Search for the cell housing the specified text and yield its [x, y] center coordinate. 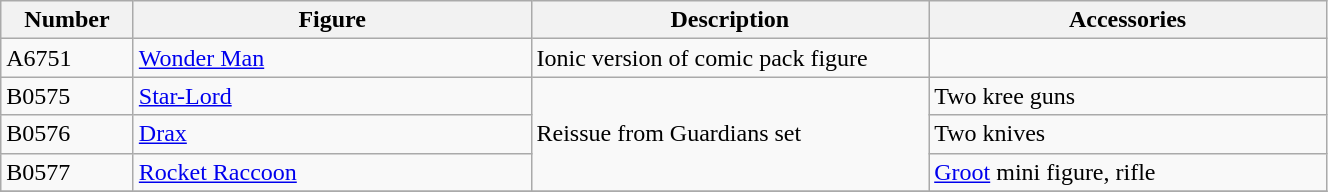
B0577 [68, 172]
Figure [332, 20]
Two knives [1128, 134]
B0576 [68, 134]
Accessories [1128, 20]
Reissue from Guardians set [730, 134]
Number [68, 20]
Description [730, 20]
Ionic version of comic pack figure [730, 58]
Wonder Man [332, 58]
Groot mini figure, rifle [1128, 172]
A6751 [68, 58]
Rocket Raccoon [332, 172]
B0575 [68, 96]
Two kree guns [1128, 96]
Star-Lord [332, 96]
Drax [332, 134]
